Search for the cell housing the specified text and yield its [X, Y] center coordinate. 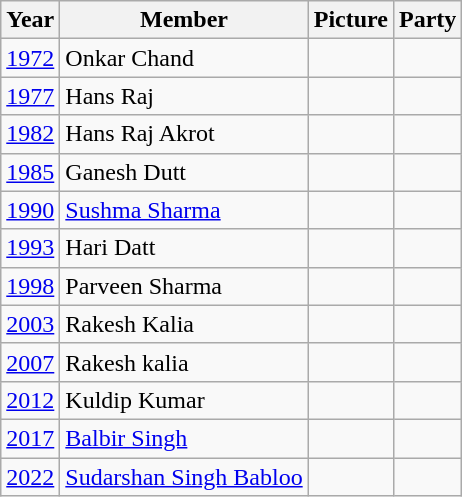
2003 [30, 324]
Parveen Sharma [184, 286]
Sudarshan Singh Babloo [184, 477]
Sushma Sharma [184, 210]
Rakesh Kalia [184, 324]
1982 [30, 134]
1998 [30, 286]
Picture [350, 20]
Balbir Singh [184, 438]
1972 [30, 58]
2022 [30, 477]
1977 [30, 96]
Kuldip Kumar [184, 400]
1985 [30, 172]
Rakesh kalia [184, 362]
Hari Datt [184, 248]
Onkar Chand [184, 58]
Member [184, 20]
Hans Raj Akrot [184, 134]
Year [30, 20]
Ganesh Dutt [184, 172]
2012 [30, 400]
2007 [30, 362]
Party [427, 20]
1990 [30, 210]
2017 [30, 438]
Hans Raj [184, 96]
1993 [30, 248]
